Locate the cell with the specified text and output its (X, Y) center coordinate. 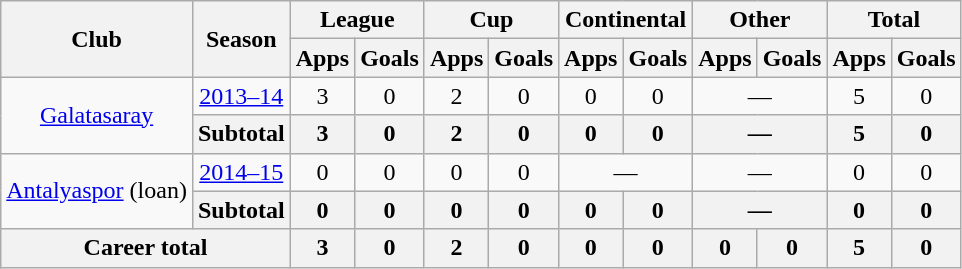
Club (97, 39)
Antalyaspor (loan) (97, 191)
2014–15 (241, 172)
League (357, 20)
Other (760, 20)
Total (894, 20)
Galatasaray (97, 115)
Career total (146, 248)
Season (241, 39)
2013–14 (241, 96)
Cup (491, 20)
Continental (626, 20)
